Provide the (X, Y) coordinate of the cell's center where the given text is located.  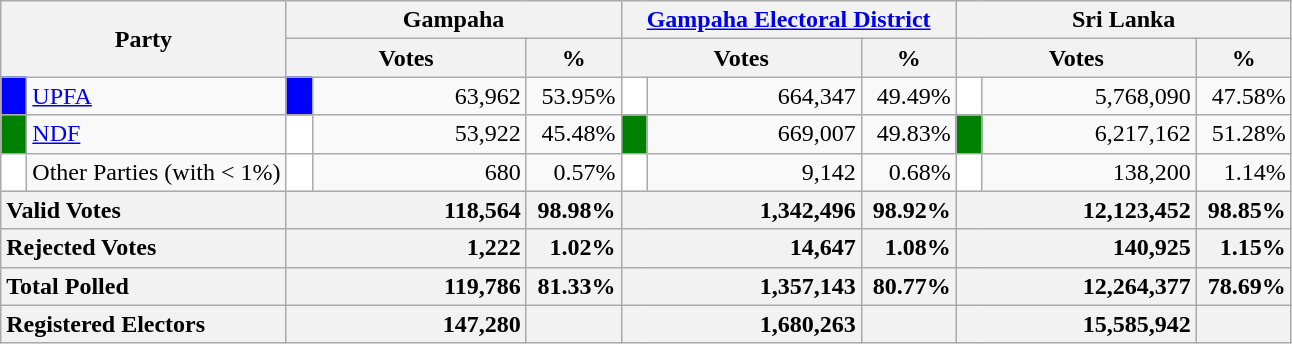
1.15% (1244, 248)
12,123,452 (1076, 210)
5,768,090 (1089, 96)
1,222 (406, 248)
669,007 (754, 134)
98.98% (574, 210)
81.33% (574, 286)
47.58% (1244, 96)
51.28% (1244, 134)
1.02% (574, 248)
49.83% (908, 134)
0.57% (574, 172)
UPFA (156, 96)
98.92% (908, 210)
138,200 (1089, 172)
0.68% (908, 172)
140,925 (1076, 248)
49.49% (908, 96)
80.77% (908, 286)
Party (144, 39)
Rejected Votes (144, 248)
118,564 (406, 210)
12,264,377 (1076, 286)
Total Polled (144, 286)
1,342,496 (741, 210)
9,142 (754, 172)
Sri Lanka (1124, 20)
1,357,143 (741, 286)
6,217,162 (1089, 134)
147,280 (406, 324)
1,680,263 (741, 324)
53.95% (574, 96)
Valid Votes (144, 210)
15,585,942 (1076, 324)
Other Parties (with < 1%) (156, 172)
680 (419, 172)
119,786 (406, 286)
664,347 (754, 96)
14,647 (741, 248)
Gampaha Electoral District (788, 20)
1.14% (1244, 172)
53,922 (419, 134)
NDF (156, 134)
Gampaha (454, 20)
78.69% (1244, 286)
63,962 (419, 96)
45.48% (574, 134)
98.85% (1244, 210)
Registered Electors (144, 324)
1.08% (908, 248)
